Scan for the cell matching the given text and deliver its [X, Y] coordinate at center. 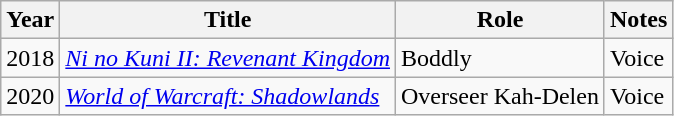
2020 [30, 96]
Ni no Kuni II: Revenant Kingdom [228, 58]
Overseer Kah-Delen [500, 96]
2018 [30, 58]
Role [500, 20]
Title [228, 20]
Year [30, 20]
Boddly [500, 58]
World of Warcraft: Shadowlands [228, 96]
Notes [638, 20]
